Search for the cell housing the specified text and yield its (X, Y) center coordinate. 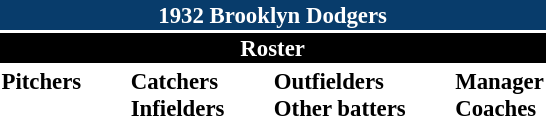
1932 Brooklyn Dodgers (272, 15)
Roster (272, 48)
